From the cell containing the given text, extract its center point as (x, y) coordinate. 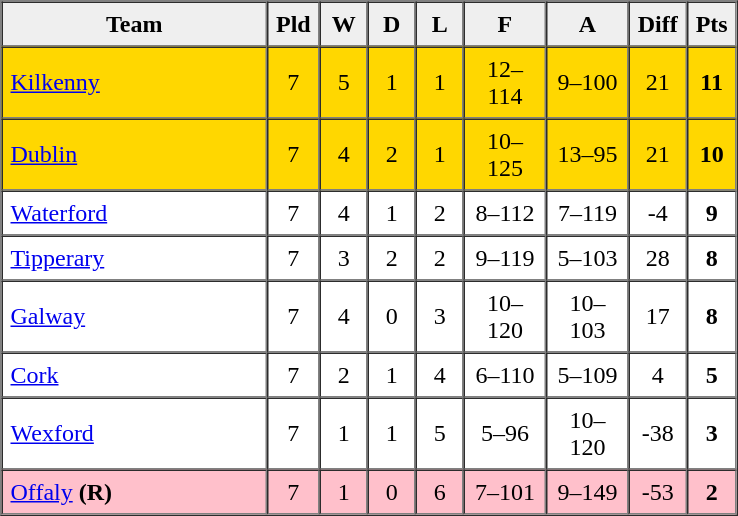
10–103 (587, 316)
10 (712, 154)
5–103 (587, 258)
9–149 (587, 492)
Team (135, 24)
9–100 (587, 82)
7–119 (587, 212)
W (344, 24)
5–96 (505, 434)
Wexford (135, 434)
Pld (294, 24)
12–114 (505, 82)
Offaly (R) (135, 492)
11 (712, 82)
Tipperary (135, 258)
A (587, 24)
Dublin (135, 154)
28 (658, 258)
-4 (658, 212)
Kilkenny (135, 82)
9–119 (505, 258)
10–125 (505, 154)
17 (658, 316)
9 (712, 212)
Cork (135, 374)
-38 (658, 434)
Pts (712, 24)
Diff (658, 24)
L (440, 24)
5–109 (587, 374)
8–112 (505, 212)
Waterford (135, 212)
6 (440, 492)
Galway (135, 316)
D (392, 24)
6–110 (505, 374)
13–95 (587, 154)
F (505, 24)
7–101 (505, 492)
-53 (658, 492)
